Detect which cell encompasses the target text, then output its [X, Y] center coordinate. 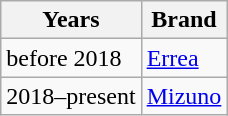
Mizuno [184, 96]
before 2018 [71, 58]
Years [71, 20]
Errea [184, 58]
Brand [184, 20]
2018–present [71, 96]
